From the cell containing the given text, extract its center point as (x, y) coordinate. 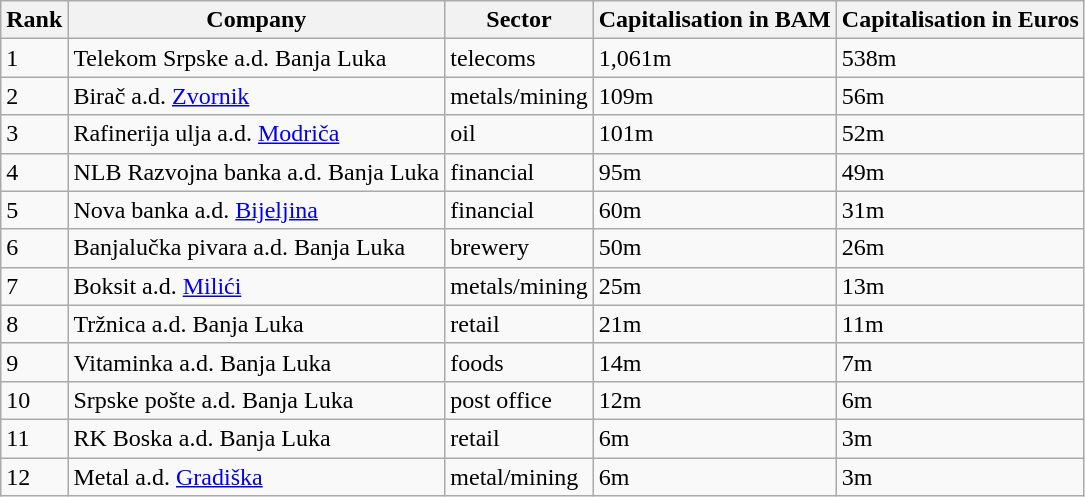
52m (960, 134)
31m (960, 210)
RK Boska a.d. Banja Luka (256, 438)
12 (34, 477)
Tržnica a.d. Banja Luka (256, 324)
14m (714, 362)
foods (519, 362)
49m (960, 172)
11 (34, 438)
Vitaminka a.d. Banja Luka (256, 362)
post office (519, 400)
2 (34, 96)
Rank (34, 20)
7m (960, 362)
13m (960, 286)
metal/mining (519, 477)
50m (714, 248)
10 (34, 400)
95m (714, 172)
26m (960, 248)
5 (34, 210)
Capitalisation in BAM (714, 20)
538m (960, 58)
11m (960, 324)
telecoms (519, 58)
6 (34, 248)
1,061m (714, 58)
25m (714, 286)
101m (714, 134)
Nova banka a.d. Bijeljina (256, 210)
NLB Razvojna banka a.d. Banja Luka (256, 172)
8 (34, 324)
21m (714, 324)
Rafinerija ulja a.d. Modriča (256, 134)
brewery (519, 248)
4 (34, 172)
3 (34, 134)
60m (714, 210)
7 (34, 286)
Banjalučka pivara a.d. Banja Luka (256, 248)
Telekom Srpske a.d. Banja Luka (256, 58)
oil (519, 134)
Sector (519, 20)
12m (714, 400)
9 (34, 362)
109m (714, 96)
1 (34, 58)
Srpske pošte a.d. Banja Luka (256, 400)
Boksit a.d. Milići (256, 286)
Birač a.d. Zvornik (256, 96)
Metal a.d. Gradiška (256, 477)
Capitalisation in Euros (960, 20)
Company (256, 20)
56m (960, 96)
